From the cell containing the given text, extract its center point as (x, y) coordinate. 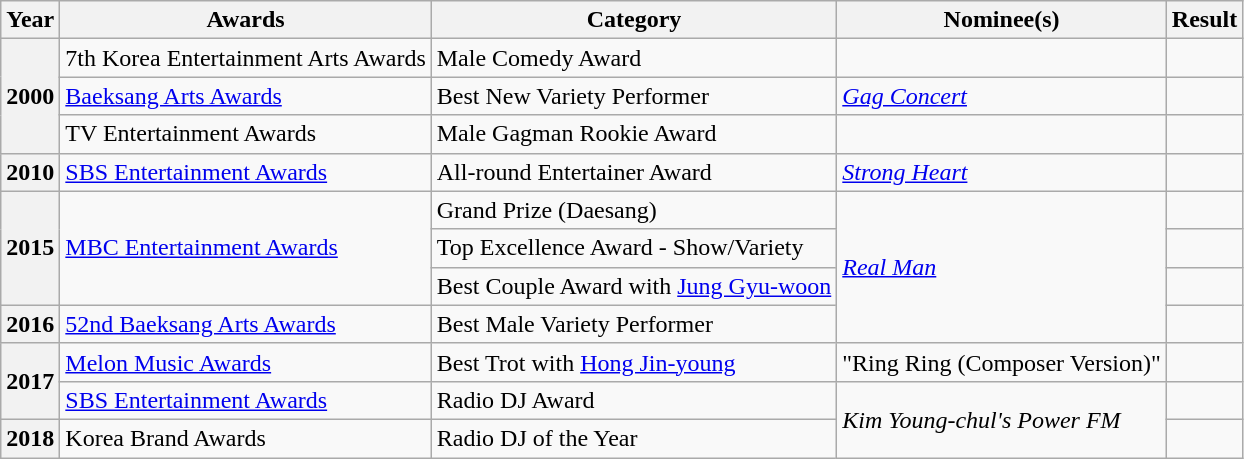
Kim Young-chul's Power FM (1002, 419)
Best Couple Award with Jung Gyu-woon (634, 286)
7th Korea Entertainment Arts Awards (246, 58)
Male Gagman Rookie Award (634, 134)
Baeksang Arts Awards (246, 96)
52nd Baeksang Arts Awards (246, 324)
Best Trot with Hong Jin-young (634, 362)
2017 (30, 381)
Awards (246, 20)
2015 (30, 248)
2000 (30, 96)
All-round Entertainer Award (634, 172)
2016 (30, 324)
Year (30, 20)
Male Comedy Award (634, 58)
Best New Variety Performer (634, 96)
Strong Heart (1002, 172)
Top Excellence Award - Show/Variety (634, 248)
Radio DJ of the Year (634, 438)
Melon Music Awards (246, 362)
Korea Brand Awards (246, 438)
Category (634, 20)
"Ring Ring (Composer Version)" (1002, 362)
2018 (30, 438)
Radio DJ Award (634, 400)
Best Male Variety Performer (634, 324)
2010 (30, 172)
Result (1204, 20)
TV Entertainment Awards (246, 134)
Gag Concert (1002, 96)
Real Man (1002, 267)
Nominee(s) (1002, 20)
Grand Prize (Daesang) (634, 210)
MBC Entertainment Awards (246, 248)
